Detect which cell encompasses the target text, then output its (x, y) center coordinate. 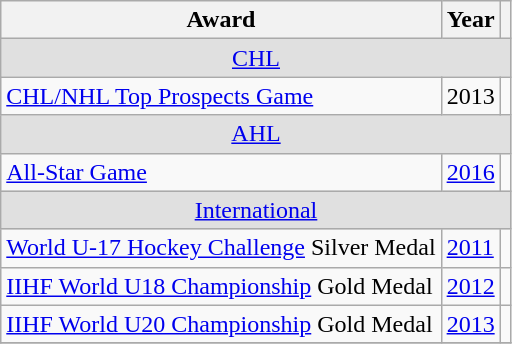
All-Star Game (221, 172)
CHL/NHL Top Prospects Game (221, 96)
AHL (256, 134)
Award (221, 20)
2012 (470, 286)
2016 (470, 172)
CHL (256, 58)
IIHF World U18 Championship Gold Medal (221, 286)
World U-17 Hockey Challenge Silver Medal (221, 248)
2011 (470, 248)
Year (470, 20)
IIHF World U20 Championship Gold Medal (221, 324)
International (256, 210)
